Search for the cell housing the specified text and yield its (x, y) center coordinate. 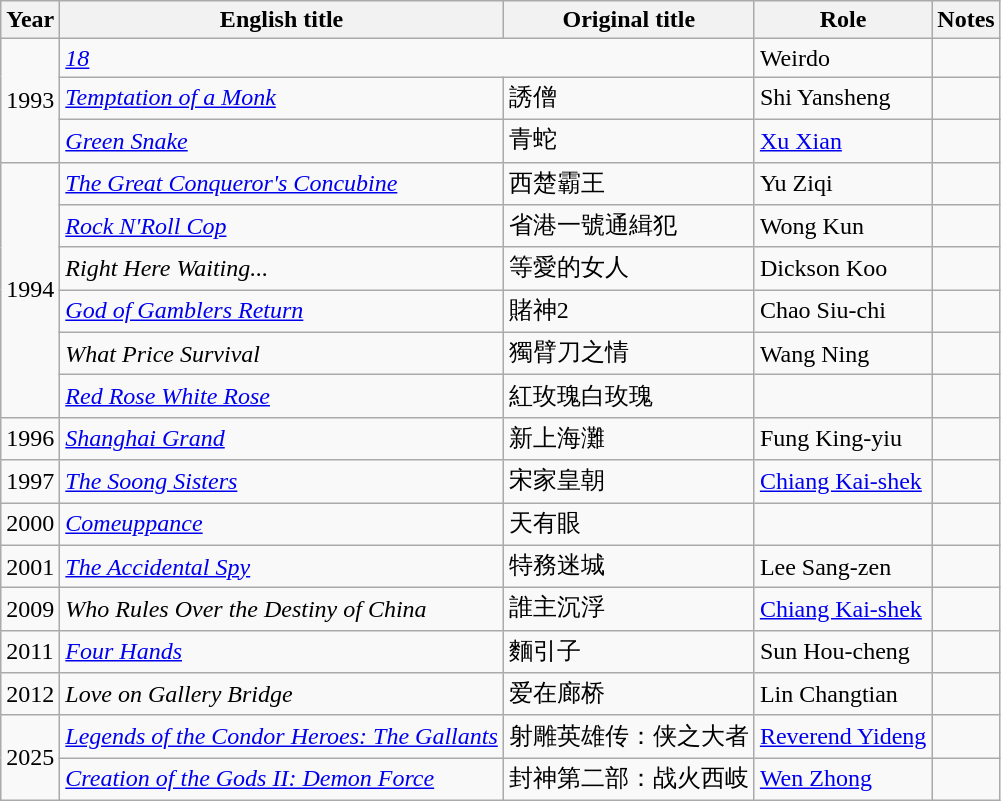
麵引子 (628, 652)
Wen Zhong (842, 780)
新上海灘 (628, 438)
2011 (30, 652)
青蛇 (628, 140)
誰主沉浮 (628, 610)
2025 (30, 758)
1997 (30, 482)
Green Snake (282, 140)
Reverend Yideng (842, 736)
Role (842, 20)
Legends of the Condor Heroes: The Gallants (282, 736)
Wong Kun (842, 226)
宋家皇朝 (628, 482)
2000 (30, 524)
Wang Ning (842, 354)
Original title (628, 20)
Temptation of a Monk (282, 98)
What Price Survival (282, 354)
Lin Changtian (842, 694)
Red Rose White Rose (282, 396)
等愛的女人 (628, 268)
Sun Hou-cheng (842, 652)
1994 (30, 290)
The Great Conqueror's Concubine (282, 184)
Shi Yansheng (842, 98)
The Accidental Spy (282, 566)
1996 (30, 438)
2001 (30, 566)
Xu Xian (842, 140)
封神第二部：战火西岐 (628, 780)
賭神2 (628, 312)
Chao Siu-chi (842, 312)
Dickson Koo (842, 268)
射雕英雄传：侠之大者 (628, 736)
紅玫瑰白玫瑰 (628, 396)
特務迷城 (628, 566)
Who Rules Over the Destiny of China (282, 610)
Rock N'Roll Cop (282, 226)
誘僧 (628, 98)
Creation of the Gods II: Demon Force (282, 780)
Comeuppance (282, 524)
Lee Sang-zen (842, 566)
2012 (30, 694)
1993 (30, 100)
Four Hands (282, 652)
God of Gamblers Return (282, 312)
Love on Gallery Bridge (282, 694)
西楚霸王 (628, 184)
18 (408, 58)
2009 (30, 610)
省港一號通緝犯 (628, 226)
Right Here Waiting... (282, 268)
Weirdo (842, 58)
Notes (966, 20)
Fung King-yiu (842, 438)
獨臂刀之情 (628, 354)
English title (282, 20)
Yu Ziqi (842, 184)
The Soong Sisters (282, 482)
爱在廊桥 (628, 694)
天有眼 (628, 524)
Shanghai Grand (282, 438)
Year (30, 20)
